Output the (X, Y) coordinate of the center of the cell containing the given text.  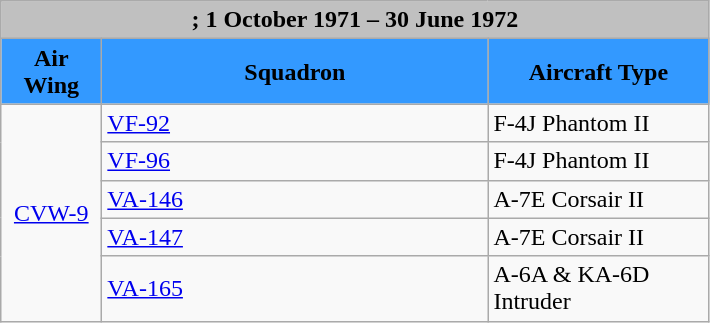
VA-146 (295, 199)
Aircraft Type (598, 72)
CVW-9 (52, 212)
A-6A & KA-6D Intruder (598, 288)
VF-96 (295, 161)
VF-92 (295, 123)
Air Wing (52, 72)
Squadron (295, 72)
; 1 October 1971 – 30 June 1972 (355, 20)
VA-165 (295, 288)
VA-147 (295, 237)
